From the cell containing the given text, extract its center point as [X, Y] coordinate. 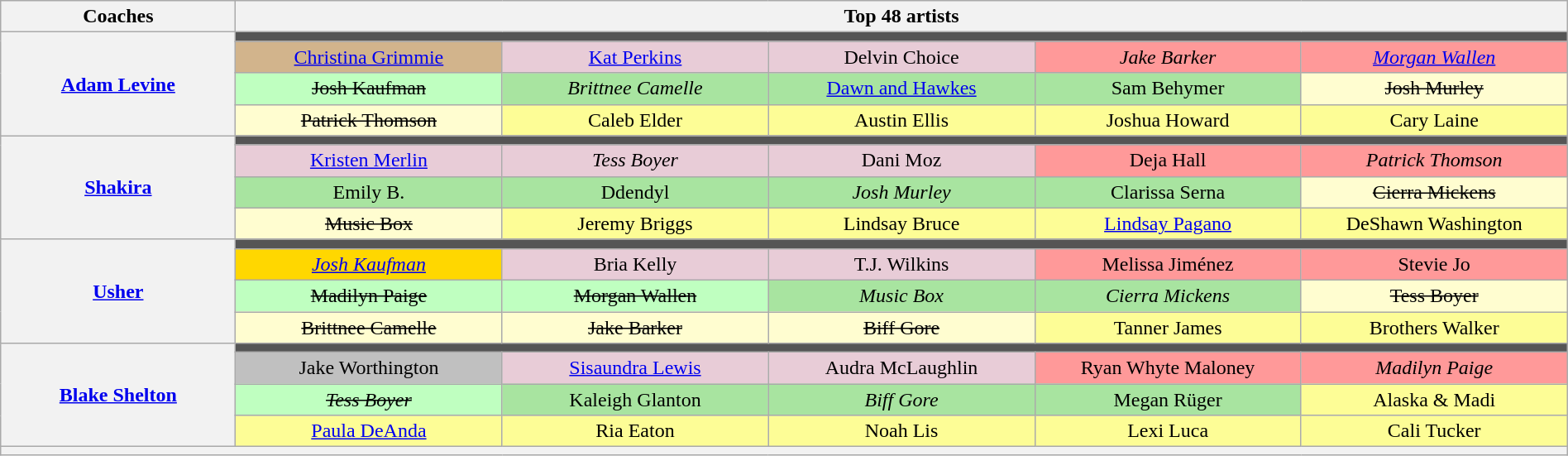
Kristen Merlin [369, 161]
Kaleigh Glanton [635, 400]
Sam Behymer [1168, 89]
Jeremy Briggs [635, 223]
Lexi Luca [1168, 431]
Adam Levine [118, 84]
Jake Worthington [369, 368]
Coaches [118, 17]
Bria Kelly [635, 264]
Emily B. [369, 192]
DeShawn Washington [1434, 223]
Austin Ellis [901, 120]
Audra McLaughlin [901, 368]
Dani Moz [901, 161]
Alaska & Madi [1434, 400]
Brothers Walker [1434, 327]
Christina Grimmie [369, 57]
Joshua Howard [1168, 120]
Caleb Elder [635, 120]
Ryan Whyte Maloney [1168, 368]
Lindsay Bruce [901, 223]
Megan Rüger [1168, 400]
Kat Perkins [635, 57]
Clarissa Serna [1168, 192]
Delvin Choice [901, 57]
Tanner James [1168, 327]
Usher [118, 291]
Cali Tucker [1434, 431]
Ddendyl [635, 192]
Ria Eaton [635, 431]
Shakira [118, 187]
Dawn and Hawkes [901, 89]
Top 48 artists [901, 17]
Cary Laine [1434, 120]
Stevie Jo [1434, 264]
Lindsay Pagano [1168, 223]
Noah Lis [901, 431]
Deja Hall [1168, 161]
Paula DeAnda [369, 431]
Sisaundra Lewis [635, 368]
T.J. Wilkins [901, 264]
Melissa Jiménez [1168, 264]
Blake Shelton [118, 396]
